Identify which cell holds the provided text, then report its (X, Y) central coordinate. 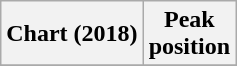
Chart (2018) (72, 34)
Peakposition (189, 34)
